Return [x, y] of the center of cell containing provided text 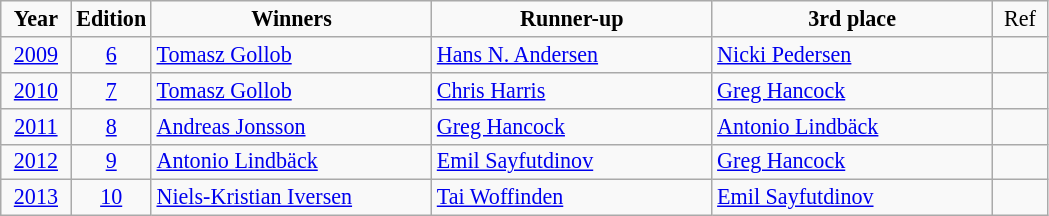
8 [111, 126]
Runner-up [572, 18]
6 [111, 54]
Andreas Jonsson [291, 126]
2012 [36, 162]
Ref [1020, 18]
Year [36, 18]
2010 [36, 90]
7 [111, 90]
Tai Woffinden [572, 198]
2011 [36, 126]
Nicki Pedersen [852, 54]
Niels-Kristian Iversen [291, 198]
9 [111, 162]
3rd place [852, 18]
Winners [291, 18]
10 [111, 198]
2009 [36, 54]
Chris Harris [572, 90]
Edition [111, 18]
2013 [36, 198]
Hans N. Andersen [572, 54]
